Extract the (x, y) coordinate from the center of the cell holding the provided text.  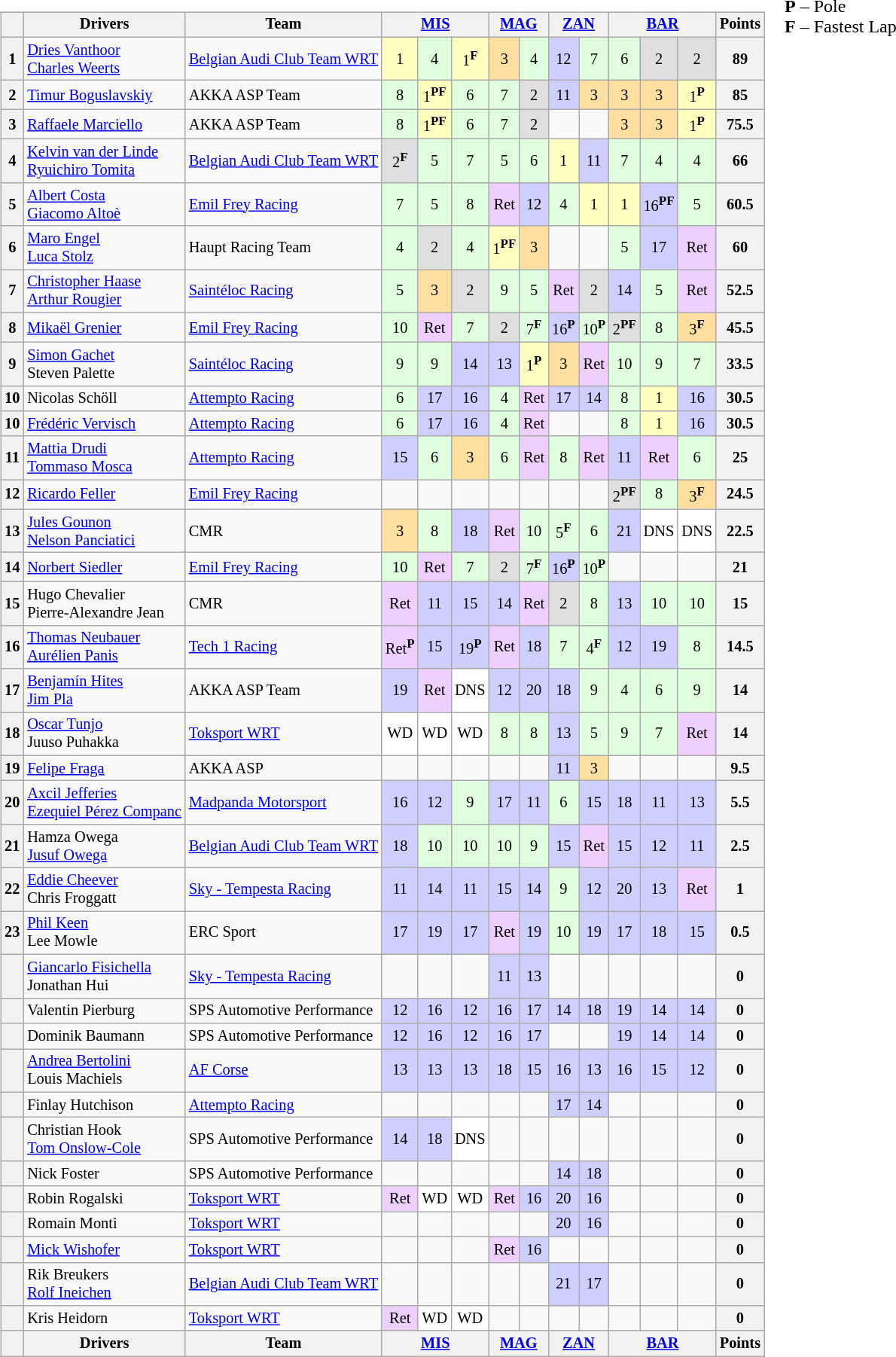
Robin Rogalski (104, 1199)
5F (563, 531)
52.5 (740, 291)
Jules Gounon Nelson Panciatici (104, 531)
23 (12, 933)
85 (740, 95)
Simon Gachet Steven Palette (104, 364)
Finlay Hutchison (104, 1105)
22.5 (740, 531)
19P (470, 647)
Mattia Drudi Tommaso Mosca (104, 458)
Andrea Bertolini Louis Machiels (104, 1070)
66 (740, 161)
Felipe Fraga (104, 768)
AKKA ASP (283, 768)
45.5 (740, 327)
Timur Boguslavskiy (104, 95)
Kris Heidorn (104, 1319)
2F (400, 161)
60 (740, 248)
Raffaele Marciello (104, 125)
Mick Wishofer (104, 1249)
Dominik Baumann (104, 1036)
75.5 (740, 125)
Thomas Neubauer Aurélien Panis (104, 647)
Phil Keen Lee Mowle (104, 933)
Valentin Pierburg (104, 1011)
5.5 (740, 803)
22 (12, 889)
Hugo Chevalier Pierre-Alexandre Jean (104, 604)
24.5 (740, 494)
Dries Vanthoor Charles Weerts (104, 59)
Christian Hook Tom Onslow-Cole (104, 1139)
9.5 (740, 768)
Maro Engel Luca Stolz (104, 248)
Norbert Siedler (104, 568)
25 (740, 458)
14.5 (740, 647)
Albert Costa Giacomo Altoè (104, 205)
Benjamín Hites Jim Pla (104, 691)
RetP (400, 647)
ERC Sport (283, 933)
Hamza Owega Jusuf Owega (104, 846)
Mikaël Grenier (104, 327)
Tech 1 Racing (283, 647)
0.5 (740, 933)
Nick Foster (104, 1173)
Frédéric Vervisch (104, 424)
Eddie Cheever Chris Froggatt (104, 889)
Kelvin van der Linde Ryuichiro Tomita (104, 161)
2.5 (740, 846)
89 (740, 59)
Romain Monti (104, 1224)
Madpanda Motorsport (283, 803)
1F (470, 59)
Haupt Racing Team (283, 248)
4F (594, 647)
Oscar Tunjo Juuso Puhakka (104, 734)
33.5 (740, 364)
Giancarlo Fisichella Jonathan Hui (104, 977)
Christopher Haase Arthur Rougier (104, 291)
AF Corse (283, 1070)
60.5 (740, 205)
16PF (660, 205)
Rik Breukers Rolf Ineichen (104, 1284)
Nicolas Schöll (104, 398)
Axcil Jefferies Ezequiel Pérez Companc (104, 803)
Ricardo Feller (104, 494)
